Return the (X, Y) coordinate for the center point of the cell that contains the specified text.  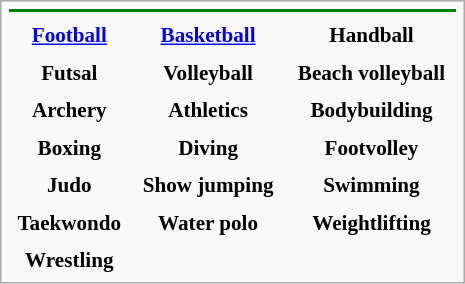
Swimming (372, 185)
Water polo (208, 222)
Judo (69, 185)
Taekwondo (69, 222)
Handball (372, 35)
Bodybuilding (372, 110)
Volleyball (208, 72)
Football (69, 35)
Footvolley (372, 147)
Futsal (69, 72)
Wrestling (69, 260)
Basketball (208, 35)
Beach volleyball (372, 72)
Archery (69, 110)
Athletics (208, 110)
Boxing (69, 147)
Weightlifting (372, 222)
Diving (208, 147)
Show jumping (208, 185)
